Return (x, y) of the center of cell containing provided text 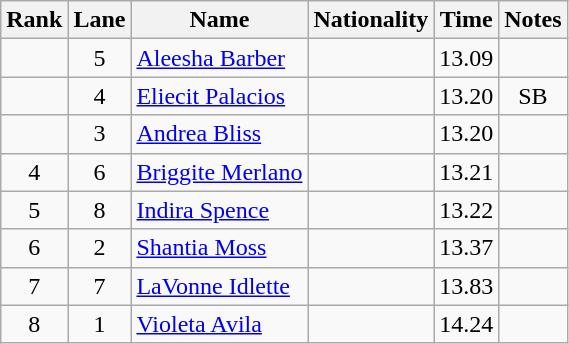
14.24 (466, 324)
Nationality (371, 20)
Violeta Avila (220, 324)
13.37 (466, 248)
Time (466, 20)
13.22 (466, 210)
Shantia Moss (220, 248)
SB (533, 96)
LaVonne Idlette (220, 286)
Rank (34, 20)
Aleesha Barber (220, 58)
Lane (100, 20)
Andrea Bliss (220, 134)
Indira Spence (220, 210)
2 (100, 248)
Notes (533, 20)
Eliecit Palacios (220, 96)
13.09 (466, 58)
Briggite Merlano (220, 172)
13.83 (466, 286)
1 (100, 324)
Name (220, 20)
3 (100, 134)
13.21 (466, 172)
